Find where the given text appears and provide that cell's center as [X, Y] coordinate. 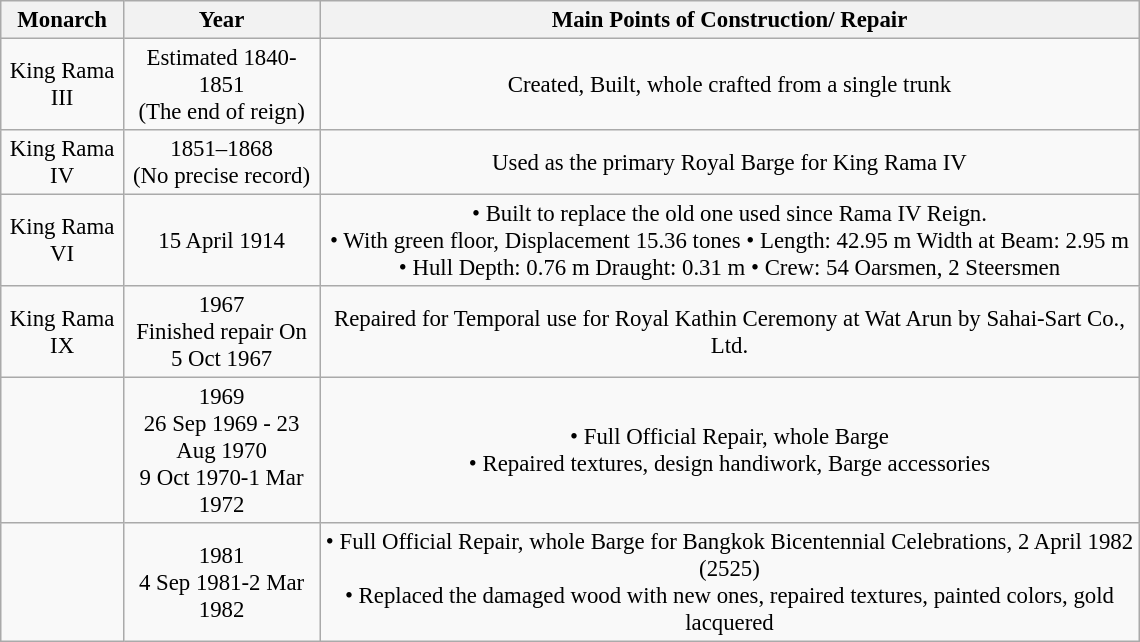
King Rama IV [62, 162]
Monarch [62, 20]
Repaired for Temporal use for Royal Kathin Ceremony at Wat Arun by Sahai-Sart Co., Ltd. [730, 332]
196926 Sep 1969 - 23 Aug 19709 Oct 1970-1 Mar 1972 [221, 451]
Main Points of Construction/ Repair [730, 20]
Year [221, 20]
Used as the primary Royal Barge for King Rama IV [730, 162]
• Full Official Repair, whole Barge• Repaired textures, design handiwork, Barge accessories [730, 451]
1967Finished repair On 5 Oct 1967 [221, 332]
Estimated 1840-1851(The end of reign) [221, 85]
1851–1868(No precise record) [221, 162]
King Rama III [62, 85]
King Rama IX [62, 332]
Created, Built, whole crafted from a single trunk [730, 85]
King Rama VI [62, 241]
15 April 1914 [221, 241]
